Capture the cell that displays the provided text and extract its [x, y] central coordinate. 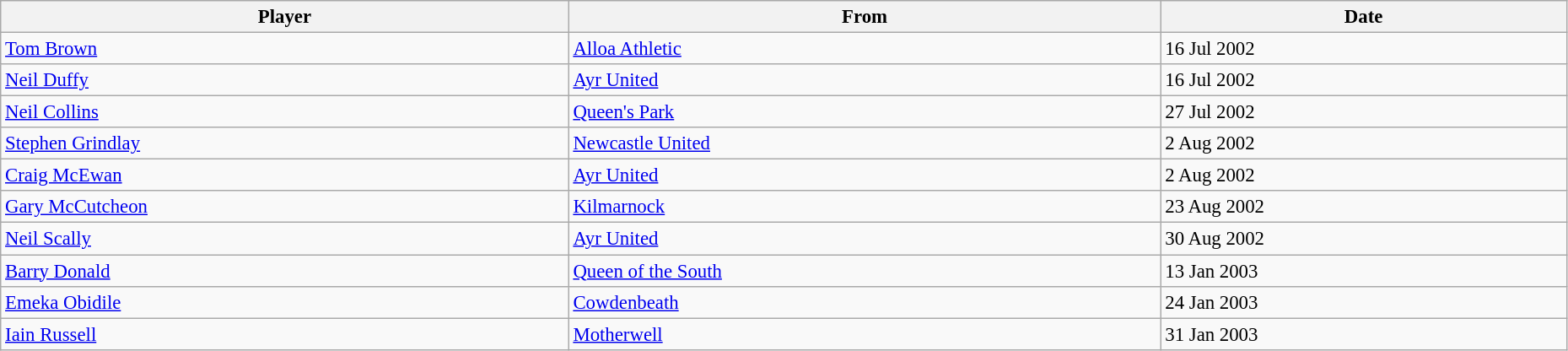
Neil Scally [285, 239]
Motherwell [865, 334]
24 Jan 2003 [1363, 302]
Kilmarnock [865, 207]
Alloa Athletic [865, 49]
Tom Brown [285, 49]
31 Jan 2003 [1363, 334]
27 Jul 2002 [1363, 112]
30 Aug 2002 [1363, 239]
Stephen Grindlay [285, 143]
Queen's Park [865, 112]
Queen of the South [865, 271]
13 Jan 2003 [1363, 271]
Newcastle United [865, 143]
Iain Russell [285, 334]
Emeka Obidile [285, 302]
Neil Collins [285, 112]
Player [285, 17]
Date [1363, 17]
Barry Donald [285, 271]
From [865, 17]
Neil Duffy [285, 80]
Gary McCutcheon [285, 207]
Cowdenbeath [865, 302]
Craig McEwan [285, 175]
23 Aug 2002 [1363, 207]
